Determine the [x, y] coordinate at the center of the cell enclosing the given text.  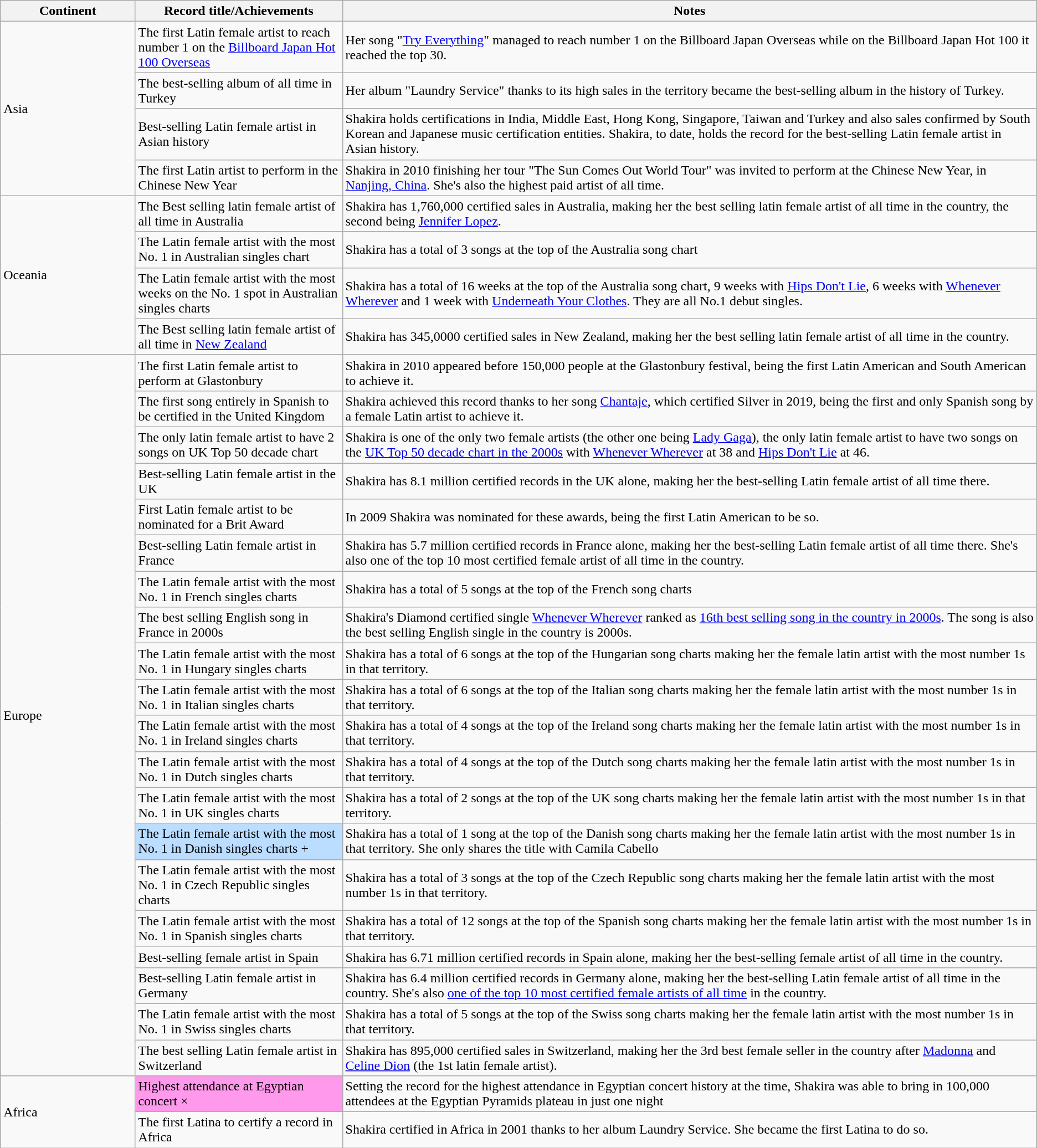
Shakira has a total of 4 songs at the top of the Ireland song charts making her the female latin artist with the most number 1s in that territory. [689, 734]
The Best selling latin female artist of all time in New Zealand [239, 337]
The Latin female artist with the most No. 1 in Swiss singles charts [239, 1022]
Shakira has 6.71 million certified records in Spain alone, making her the best-selling female artist of all time in the country. [689, 957]
The Latin female artist with the most No. 1 in Australian singles chart [239, 249]
Shakira has a total of 3 songs at the top of the Australia song chart [689, 249]
The best-selling album of all time in Turkey [239, 91]
Best-selling Latin female artist in Asian history [239, 134]
The first Latin female artist to reach number 1 on the Billboard Japan Hot 100 Overseas [239, 47]
The Latin female artist with the most No. 1 in Ireland singles charts [239, 734]
Best-selling female artist in Spain [239, 957]
The only latin female artist to have 2 songs on UK Top 50 decade chart [239, 444]
The first Latin female artist to perform at Glastonbury [239, 372]
Shakira has a total of 4 songs at the top of the Dutch song charts making her the female latin artist with the most number 1s in that territory. [689, 769]
The Latin female artist with the most No. 1 in Dutch singles charts [239, 769]
Notes [689, 11]
Europe [68, 715]
Africa [68, 1112]
Shakira in 2010 appeared before 150,000 people at the Glastonbury festival, being the first Latin American and South American to achieve it. [689, 372]
The Latin female artist with the most No. 1 in Spanish singles charts [239, 929]
Oceania [68, 275]
Shakira has a total of 5 songs at the top of the Swiss song charts making her the female latin artist with the most number 1s in that territory. [689, 1022]
The Latin female artist with the most No. 1 in Hungary singles charts [239, 662]
The Latin female artist with the most No. 1 in Danish singles charts + [239, 841]
Shakira has a total of 12 songs at the top of the Spanish song charts making her the female latin artist with the most number 1s in that territory. [689, 929]
The Latin female artist with the most weeks on the No. 1 spot in Australian singles charts [239, 293]
Asia [68, 109]
Best-selling Latin female artist in France [239, 553]
Shakira has 8.1 million certified records in the UK alone, making her the best-selling Latin female artist of all time there. [689, 481]
The Latin female artist with the most No. 1 in Italian singles charts [239, 697]
Shakira has a total of 2 songs at the top of the UK song charts making her the female latin artist with the most number 1s in that territory. [689, 806]
Continent [68, 11]
Shakira has 345,0000 certified sales in New Zealand, making her the best selling latin female artist of all time in the country. [689, 337]
Shakira has a total of 5 songs at the top of the French song charts [689, 590]
Best-selling Latin female artist in Germany [239, 985]
Her song "Try Everything" managed to reach number 1 on the Billboard Japan Overseas while on the Billboard Japan Hot 100 it reached the top 30. [689, 47]
The Latin female artist with the most No. 1 in UK singles charts [239, 806]
The best selling Latin female artist in Switzerland [239, 1057]
The first song entirely in Spanish to be certified in the United Kingdom [239, 409]
Best-selling Latin female artist in the UK [239, 481]
Highest attendance at Egyptian concert × [239, 1094]
The Best selling latin female artist of all time in Australia [239, 214]
Shakira certified in Africa in 2001 thanks to her album Laundry Service. She became the first Latina to do so. [689, 1130]
Record title/Achievements [239, 11]
The Latin female artist with the most No. 1 in French singles charts [239, 590]
The first Latin artist to perform in the Chinese New Year [239, 177]
Shakira has a total of 6 songs at the top of the Hungarian song charts making her the female latin artist with the most number 1s in that territory. [689, 662]
The best selling English song in France in 2000s [239, 625]
Her album "Laundry Service" thanks to its high sales in the territory became the best-selling album in the history of Turkey. [689, 91]
The Latin female artist with the most No. 1 in Czech Republic singles charts [239, 885]
Shakira has a total of 6 songs at the top of the Italian song charts making her the female latin artist with the most number 1s in that territory. [689, 697]
First Latin female artist to be nominated for a Brit Award [239, 517]
The first Latina to certify a record in Africa [239, 1130]
In 2009 Shakira was nominated for these awards, being the first Latin American to be so. [689, 517]
